Provide the (X, Y) coordinate of the cell's center where the given text is located.  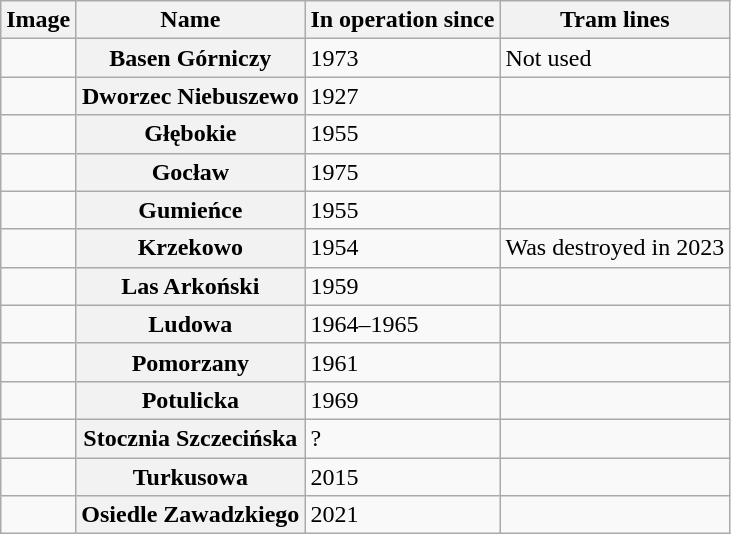
1954 (402, 248)
1964–1965 (402, 324)
1973 (402, 58)
1969 (402, 400)
Not used (615, 58)
Tram lines (615, 20)
Basen Górniczy (190, 58)
1959 (402, 286)
Gocław (190, 172)
Las Arkoński (190, 286)
In operation since (402, 20)
Name (190, 20)
2015 (402, 477)
Ludowa (190, 324)
Image (38, 20)
Was destroyed in 2023 (615, 248)
Głębokie (190, 134)
Gumieńce (190, 210)
? (402, 438)
1927 (402, 96)
Turkusowa (190, 477)
2021 (402, 515)
1961 (402, 362)
Osiedle Zawadzkiego (190, 515)
Dworzec Niebuszewo (190, 96)
Potulicka (190, 400)
Pomorzany (190, 362)
Stocznia Szczecińska (190, 438)
1975 (402, 172)
Krzekowo (190, 248)
